From the cell containing the given text, extract its center point as (x, y) coordinate. 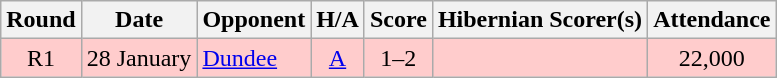
Attendance (712, 20)
H/A (338, 20)
28 January (139, 58)
Opponent (254, 20)
A (338, 58)
22,000 (712, 58)
Score (398, 20)
R1 (41, 58)
Hibernian Scorer(s) (540, 20)
1–2 (398, 58)
Date (139, 20)
Dundee (254, 58)
Round (41, 20)
